Determine the (X, Y) coordinate at the center of the cell enclosing the given text.  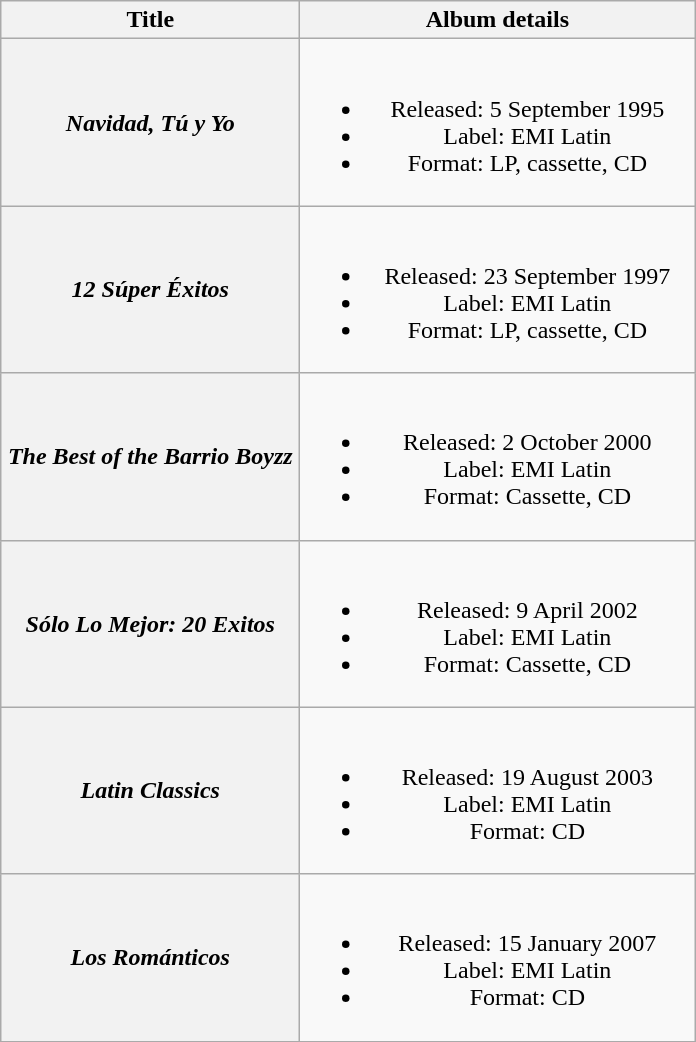
Album details (498, 20)
Latin Classics (150, 790)
Released: 23 September 1997Label: EMI LatinFormat: LP, cassette, CD (498, 290)
Released: 2 October 2000Label: EMI LatinFormat: Cassette, CD (498, 456)
12 Súper Éxitos (150, 290)
Released: 19 August 2003Label: EMI LatinFormat: CD (498, 790)
Released: 5 September 1995Label: EMI LatinFormat: LP, cassette, CD (498, 122)
Released: 15 January 2007Label: EMI LatinFormat: CD (498, 958)
Sólo Lo Mejor: 20 Exitos (150, 624)
Navidad, Tú y Yo (150, 122)
The Best of the Barrio Boyzz (150, 456)
Title (150, 20)
Los Románticos (150, 958)
Released: 9 April 2002Label: EMI LatinFormat: Cassette, CD (498, 624)
